Find where the given text appears and provide that cell's center as [x, y] coordinate. 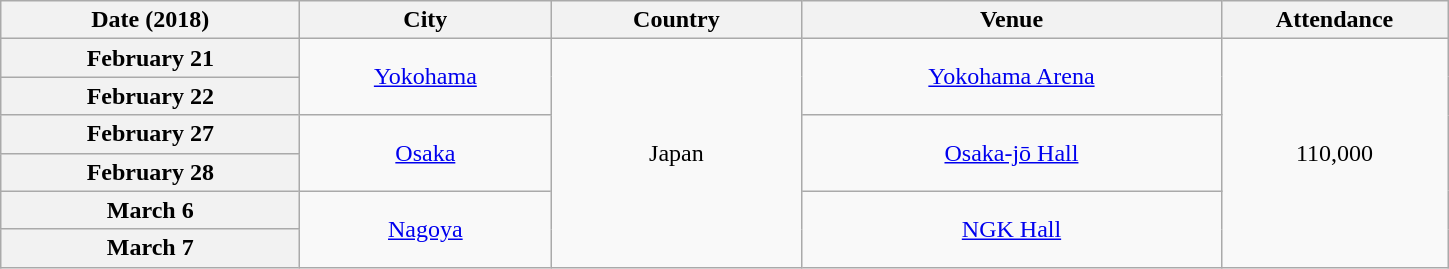
Nagoya [426, 229]
City [426, 20]
February 27 [150, 134]
Yokohama Arena [1012, 77]
Attendance [1334, 20]
Yokohama [426, 77]
Country [676, 20]
Osaka-jō Hall [1012, 153]
110,000 [1334, 153]
NGK Hall [1012, 229]
Venue [1012, 20]
February 21 [150, 58]
February 28 [150, 172]
March 6 [150, 210]
March 7 [150, 248]
Osaka [426, 153]
Japan [676, 153]
February 22 [150, 96]
Date (2018) [150, 20]
